Provide the [x, y] coordinate of the cell's center where the given text is located.  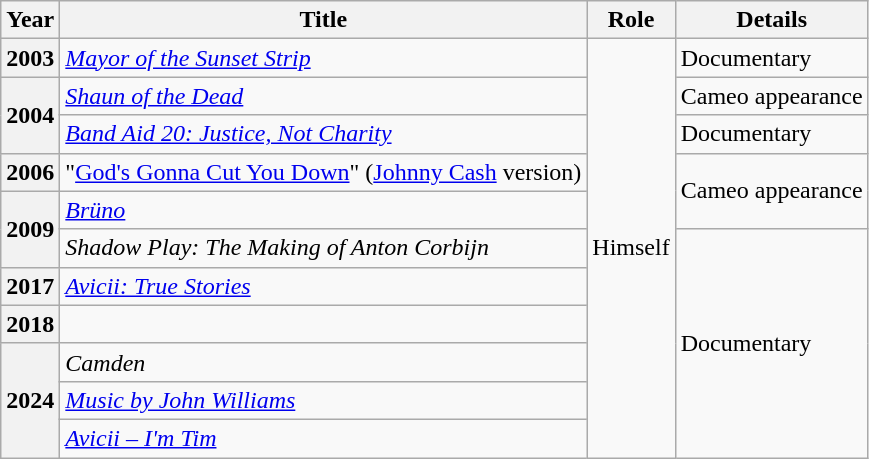
Avicii – I'm Tim [324, 438]
Mayor of the Sunset Strip [324, 58]
Music by John Williams [324, 400]
Details [772, 20]
Himself [631, 248]
Brüno [324, 210]
Title [324, 20]
2024 [30, 400]
"God's Gonna Cut You Down" (Johnny Cash version) [324, 172]
Avicii: True Stories [324, 286]
2018 [30, 324]
2017 [30, 286]
Role [631, 20]
Camden [324, 362]
Year [30, 20]
Band Aid 20: Justice, Not Charity [324, 134]
2009 [30, 229]
2003 [30, 58]
2004 [30, 115]
2006 [30, 172]
Shadow Play: The Making of Anton Corbijn [324, 248]
Shaun of the Dead [324, 96]
